Locate the cell with the specified text and output its [X, Y] center coordinate. 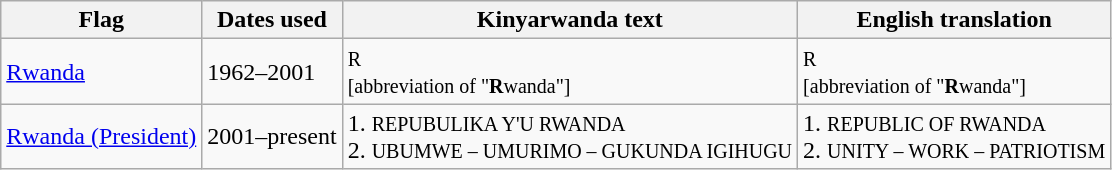
Rwanda [102, 72]
Rwanda (President) [102, 136]
Flag [102, 20]
1962–2001 [272, 72]
1. REPUBULIKA Y'U RWANDA2. UBUMWE – UMURIMO – GUKUNDA IGIHUGU [570, 136]
Kinyarwanda text [570, 20]
2001–present [272, 136]
Dates used [272, 20]
1. REPUBLIC OF RWANDA2. UNITY – WORK – PATRIOTISM [954, 136]
English translation [954, 20]
